For the text-containing cell, return its midpoint in (X, Y) coordinate format. 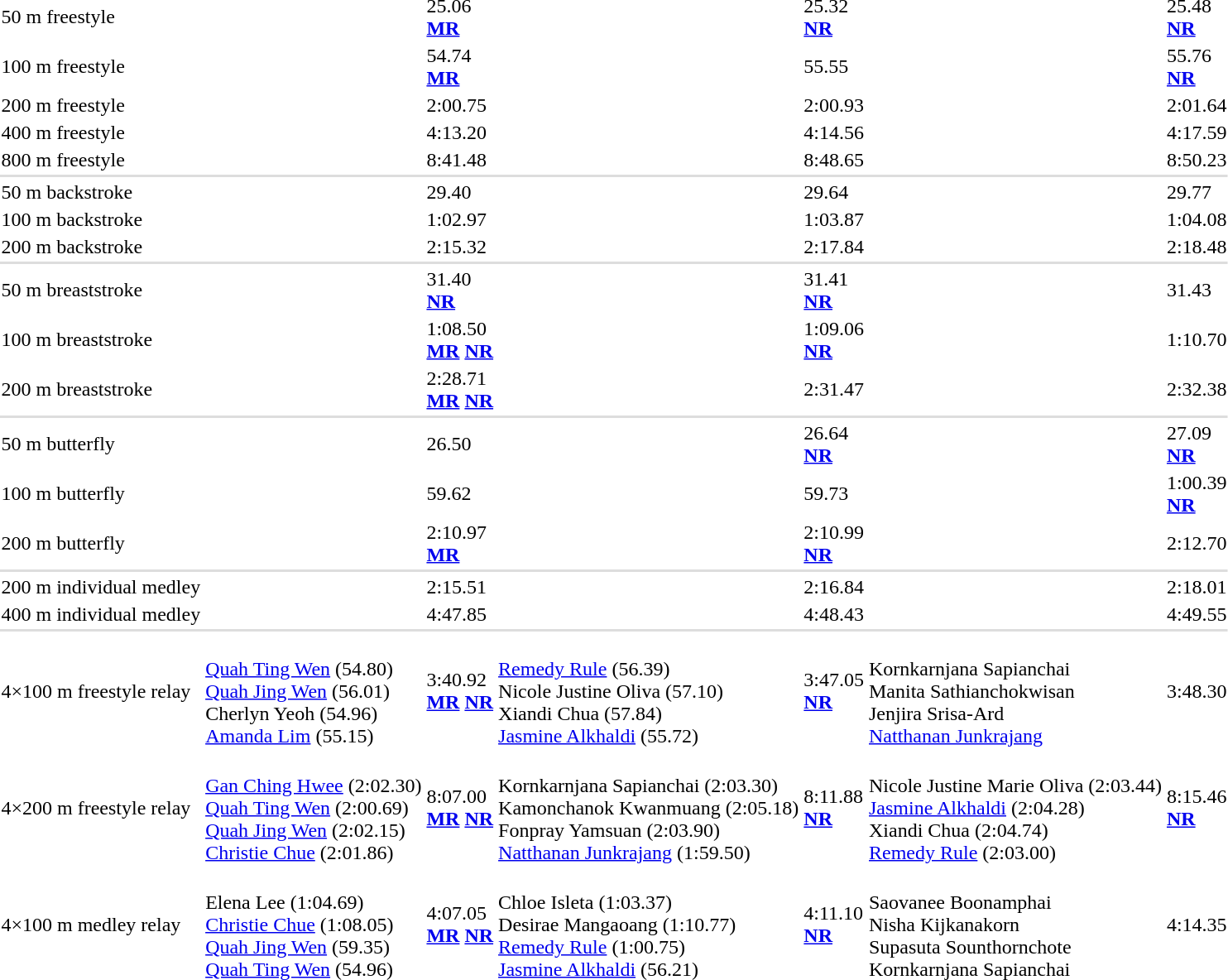
2:00.75 (460, 105)
2:15.32 (460, 247)
4:17.59 (1197, 132)
2:18.48 (1197, 247)
27.09NR (1197, 444)
200 m individual medley (101, 587)
59.62 (460, 493)
3:40.92MR NR (460, 691)
4:14.56 (834, 132)
1:09.06NR (834, 339)
55.55 (834, 66)
2:00.93 (834, 105)
200 m butterfly (101, 543)
29.77 (1197, 192)
Gan Ching Hwee (2:02.30) Quah Ting Wen (2:00.69) Quah Jing Wen (2:02.15) Christie Chue (2:01.86) (314, 808)
100 m freestyle (101, 66)
400 m freestyle (101, 132)
400 m individual medley (101, 614)
2:17.84 (834, 247)
100 m backstroke (101, 219)
Kornkarnjana SapianchaiManita SathianchokwisanJenjira Srisa-ArdNatthanan Junkrajang (1016, 691)
26.64NR (834, 444)
200 m breaststroke (101, 389)
54.74MR (460, 66)
4×200 m freestyle relay (101, 808)
59.73 (834, 493)
4:48.43 (834, 614)
4×100 m freestyle relay (101, 691)
2:16.84 (834, 587)
2:28.71MR NR (460, 389)
100 m breaststroke (101, 339)
200 m freestyle (101, 105)
2:18.01 (1197, 587)
2:10.97MR (460, 543)
1:08.50MR NR (460, 339)
8:11.88NR (834, 808)
800 m freestyle (101, 160)
100 m butterfly (101, 493)
29.40 (460, 192)
8:50.23 (1197, 160)
2:01.64 (1197, 105)
2:10.99NR (834, 543)
55.76NR (1197, 66)
1:10.70 (1197, 339)
4:13.20 (460, 132)
50 m breaststroke (101, 290)
1:00.39NR (1197, 493)
2:12.70 (1197, 543)
2:15.51 (460, 587)
3:48.30 (1197, 691)
31.40NR (460, 290)
4:47.85 (460, 614)
Kornkarnjana Sapianchai (2:03.30) Kamonchanok Kwanmuang (2:05.18) Fonpray Yamsuan (2:03.90) Natthanan Junkrajang (1:59.50) (649, 808)
8:41.48 (460, 160)
1:02.97 (460, 219)
3:47.05NR (834, 691)
4:49.55 (1197, 614)
1:04.08 (1197, 219)
50 m backstroke (101, 192)
26.50 (460, 444)
Nicole Justine Marie Oliva (2:03.44) Jasmine Alkhaldi (2:04.28) Xiandi Chua (2:04.74) Remedy Rule (2:03.00) (1016, 808)
2:31.47 (834, 389)
50 m butterfly (101, 444)
200 m backstroke (101, 247)
8:48.65 (834, 160)
1:03.87 (834, 219)
8:15.46NR (1197, 808)
8:07.00MR NR (460, 808)
31.43 (1197, 290)
Remedy Rule (56.39) Nicole Justine Oliva (57.10) Xiandi Chua (57.84) Jasmine Alkhaldi (55.72) (649, 691)
31.41NR (834, 290)
2:32.38 (1197, 389)
Quah Ting Wen (54.80) Quah Jing Wen (56.01) Cherlyn Yeoh (54.96) Amanda Lim (55.15) (314, 691)
29.64 (834, 192)
